Scan for the cell matching the given text and deliver its (x, y) coordinate at center. 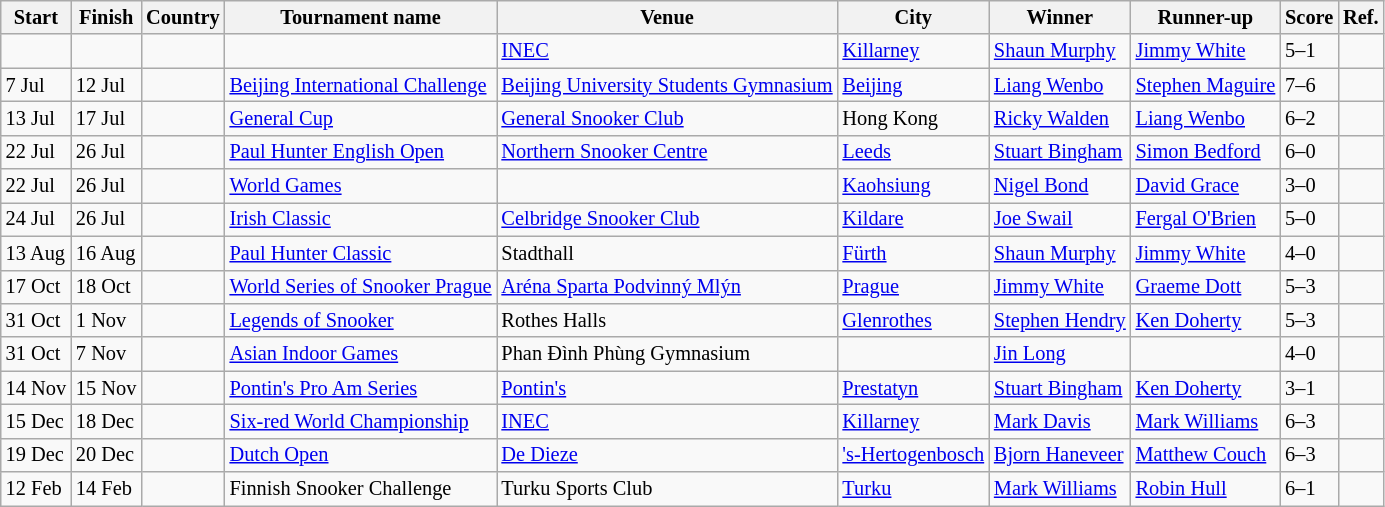
Kildare (914, 219)
Fürth (914, 253)
Start (36, 17)
Runner-up (1206, 17)
Stadthall (666, 253)
Jin Long (1060, 354)
24 Jul (36, 219)
16 Aug (106, 253)
14 Feb (106, 489)
Turku Sports Club (666, 489)
De Dieze (666, 455)
17 Jul (106, 118)
Northern Snooker Centre (666, 152)
Stephen Maguire (1206, 85)
Asian Indoor Games (361, 354)
Legends of Snooker (361, 320)
18 Dec (106, 421)
Turku (914, 489)
Rothes Halls (666, 320)
Nigel Bond (1060, 186)
Mark Davis (1060, 421)
City (914, 17)
Fergal O'Brien (1206, 219)
General Cup (361, 118)
Irish Classic (361, 219)
12 Feb (36, 489)
13 Aug (36, 253)
15 Dec (36, 421)
7–6 (1309, 85)
World Games (361, 186)
Ricky Walden (1060, 118)
13 Jul (36, 118)
Phan Đình Phùng Gymnasium (666, 354)
Stephen Hendry (1060, 320)
Graeme Dott (1206, 287)
7 Jul (36, 85)
Robin Hull (1206, 489)
3–0 (1309, 186)
World Series of Snooker Prague (361, 287)
Paul Hunter Classic (361, 253)
Paul Hunter English Open (361, 152)
Score (1309, 17)
Aréna Sparta Podvinný Mlýn (666, 287)
's-Hertogenbosch (914, 455)
6–2 (1309, 118)
Tournament name (361, 17)
20 Dec (106, 455)
Prestatyn (914, 388)
6–0 (1309, 152)
David Grace (1206, 186)
7 Nov (106, 354)
15 Nov (106, 388)
Six-red World Championship (361, 421)
Glenrothes (914, 320)
Beijing University Students Gymnasium (666, 85)
Winner (1060, 17)
Joe Swail (1060, 219)
Simon Bedford (1206, 152)
Pontin's (666, 388)
6–1 (1309, 489)
Finish (106, 17)
Finnish Snooker Challenge (361, 489)
Prague (914, 287)
1 Nov (106, 320)
Beijing (914, 85)
General Snooker Club (666, 118)
17 Oct (36, 287)
19 Dec (36, 455)
Matthew Couch (1206, 455)
5–0 (1309, 219)
18 Oct (106, 287)
12 Jul (106, 85)
Hong Kong (914, 118)
Kaohsiung (914, 186)
Beijing International Challenge (361, 85)
Bjorn Haneveer (1060, 455)
5–1 (1309, 51)
3–1 (1309, 388)
Celbridge Snooker Club (666, 219)
Ref. (1360, 17)
Pontin's Pro Am Series (361, 388)
14 Nov (36, 388)
Venue (666, 17)
Leeds (914, 152)
Dutch Open (361, 455)
Country (182, 17)
